For the text-containing cell, return its midpoint in (X, Y) coordinate format. 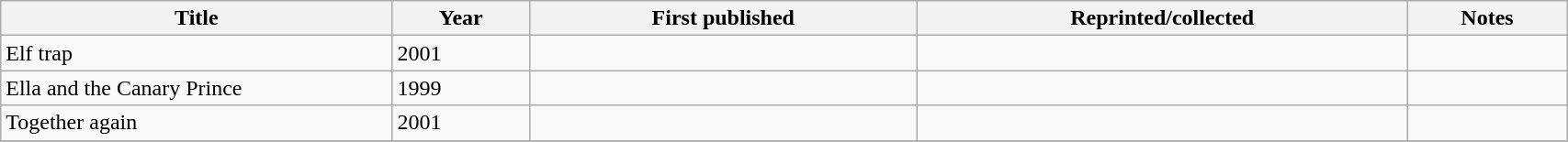
1999 (461, 88)
Title (197, 18)
Together again (197, 123)
First published (724, 18)
Notes (1486, 18)
Reprinted/collected (1162, 18)
Year (461, 18)
Elf trap (197, 53)
Ella and the Canary Prince (197, 88)
